Return the (x, y) coordinate for the center point of the cell that contains the specified text.  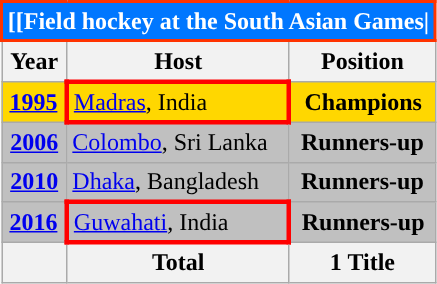
1 Title (362, 263)
Position (362, 61)
Madras, India (178, 102)
[[Field hockey at the South Asian Games| (219, 22)
Total (178, 263)
Guwahati, India (178, 222)
Year (34, 61)
1995 (34, 102)
2010 (34, 182)
Dhaka, Bangladesh (178, 182)
2016 (34, 222)
2006 (34, 142)
Colombo, Sri Lanka (178, 142)
Champions (362, 102)
Host (178, 61)
